Detect which cell encompasses the target text, then output its [x, y] center coordinate. 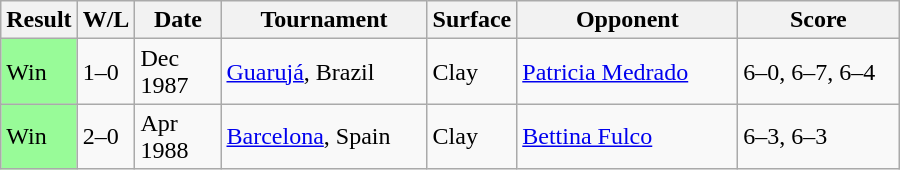
Result [39, 20]
Barcelona, Spain [324, 136]
Patricia Medrado [628, 72]
1–0 [106, 72]
Guarujá, Brazil [324, 72]
Dec 1987 [178, 72]
Opponent [628, 20]
Surface [472, 20]
Date [178, 20]
Bettina Fulco [628, 136]
6–0, 6–7, 6–4 [818, 72]
6–3, 6–3 [818, 136]
Score [818, 20]
2–0 [106, 136]
Apr 1988 [178, 136]
Tournament [324, 20]
W/L [106, 20]
